Extract the (x, y) coordinate from the center of the cell holding the provided text.  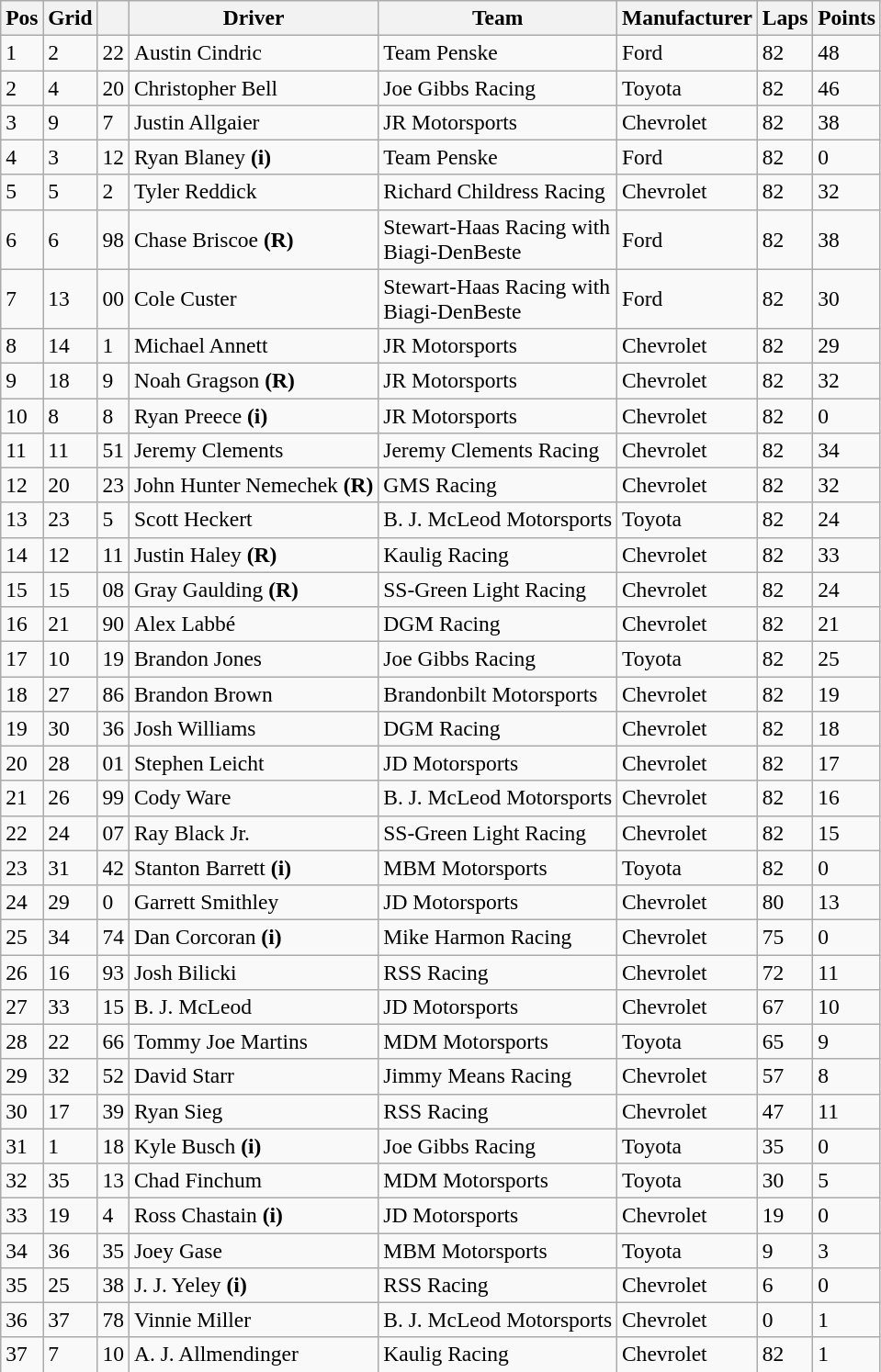
67 (785, 1007)
John Hunter Nemechek (R) (254, 485)
Team (498, 17)
80 (785, 902)
72 (785, 972)
Ray Black Jr. (254, 833)
Chad Finchum (254, 1180)
David Starr (254, 1076)
Christopher Bell (254, 87)
51 (113, 450)
46 (847, 87)
Michael Annett (254, 345)
Ryan Preece (i) (254, 415)
Alex Labbé (254, 624)
47 (785, 1111)
Ross Chastain (i) (254, 1215)
Josh Williams (254, 728)
Cody Ware (254, 798)
Jimmy Means Racing (498, 1076)
Ryan Blaney (i) (254, 157)
B. J. McLeod (254, 1007)
48 (847, 52)
Gray Gaulding (R) (254, 590)
42 (113, 868)
Grid (70, 17)
Laps (785, 17)
Jeremy Clements (254, 450)
Kyle Busch (i) (254, 1146)
Brandonbilt Motorsports (498, 693)
66 (113, 1041)
J. J. Yeley (i) (254, 1285)
99 (113, 798)
01 (113, 763)
Pos (22, 17)
39 (113, 1111)
Scott Heckert (254, 520)
93 (113, 972)
Justin Haley (R) (254, 555)
78 (113, 1320)
98 (113, 239)
Jeremy Clements Racing (498, 450)
90 (113, 624)
Brandon Jones (254, 658)
07 (113, 833)
Driver (254, 17)
Richard Childress Racing (498, 192)
Brandon Brown (254, 693)
Noah Gragson (R) (254, 380)
74 (113, 937)
A. J. Allmendinger (254, 1355)
Stephen Leicht (254, 763)
57 (785, 1076)
Austin Cindric (254, 52)
Vinnie Miller (254, 1320)
65 (785, 1041)
Dan Corcoran (i) (254, 937)
86 (113, 693)
Tommy Joe Martins (254, 1041)
52 (113, 1076)
Justin Allgaier (254, 122)
Mike Harmon Racing (498, 937)
Chase Briscoe (R) (254, 239)
08 (113, 590)
Ryan Sieg (254, 1111)
00 (113, 299)
Manufacturer (687, 17)
Josh Bilicki (254, 972)
Tyler Reddick (254, 192)
Joey Gase (254, 1250)
GMS Racing (498, 485)
Points (847, 17)
Garrett Smithley (254, 902)
75 (785, 937)
Stanton Barrett (i) (254, 868)
Cole Custer (254, 299)
